For the text-containing cell, return its midpoint in (X, Y) coordinate format. 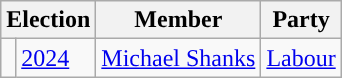
Member (178, 20)
Election (48, 20)
Michael Shanks (178, 58)
Labour (301, 58)
Party (301, 20)
2024 (56, 58)
